Find where the given text appears and provide that cell's center as [x, y] coordinate. 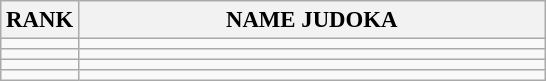
NAME JUDOKA [312, 20]
RANK [40, 20]
